Capture the cell that displays the provided text and extract its (X, Y) central coordinate. 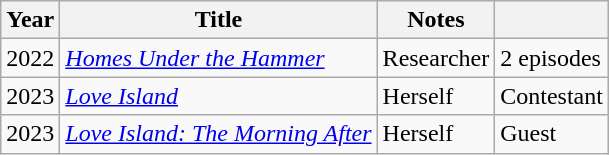
Guest (552, 134)
Title (218, 20)
Love Island (218, 96)
Homes Under the Hammer (218, 58)
2 episodes (552, 58)
Notes (436, 20)
Love Island: The Morning After (218, 134)
Researcher (436, 58)
Contestant (552, 96)
2022 (30, 58)
Year (30, 20)
